Return [x, y] of the center of cell containing provided text 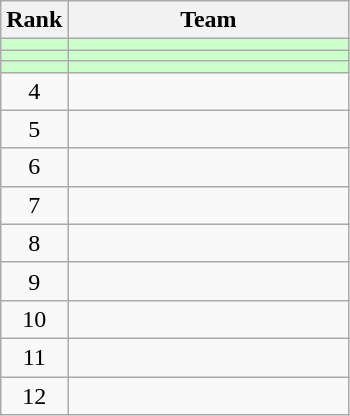
11 [34, 357]
8 [34, 243]
Rank [34, 20]
9 [34, 281]
6 [34, 167]
5 [34, 129]
7 [34, 205]
Team [208, 20]
12 [34, 395]
4 [34, 91]
10 [34, 319]
